Scan for the cell matching the given text and deliver its [X, Y] coordinate at center. 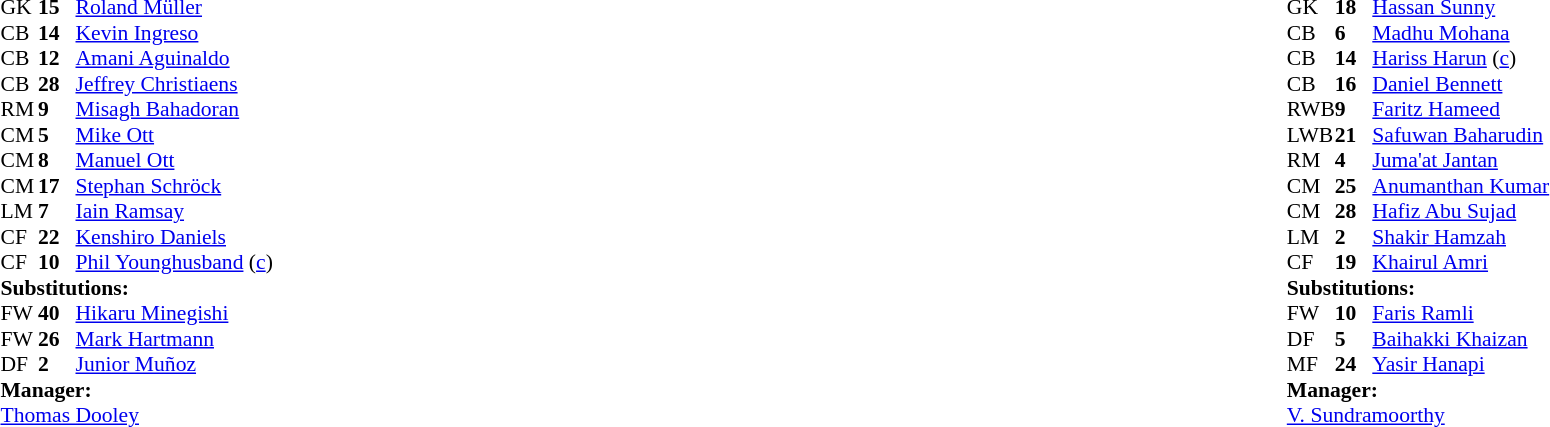
Madhu Mohana [1460, 33]
Faritz Hameed [1460, 109]
Mark Hartmann [174, 339]
Juma'at Jantan [1460, 161]
25 [1354, 186]
Hafiz Abu Sujad [1460, 211]
19 [1354, 263]
4 [1354, 161]
Hariss Harun (c) [1460, 59]
Anumanthan Kumar [1460, 186]
21 [1354, 135]
RWB [1311, 109]
Iain Ramsay [174, 211]
Daniel Bennett [1460, 84]
22 [57, 237]
LWB [1311, 135]
40 [57, 313]
Shakir Hamzah [1460, 237]
24 [1354, 365]
Khairul Amri [1460, 263]
Jeffrey Christiaens [174, 84]
6 [1354, 33]
Junior Muñoz [174, 365]
Faris Ramli [1460, 313]
Mike Ott [174, 135]
Yasir Hanapi [1460, 365]
16 [1354, 84]
8 [57, 161]
Kevin Ingreso [174, 33]
Manuel Ott [174, 161]
7 [57, 211]
26 [57, 339]
Phil Younghusband (c) [174, 263]
Stephan Schröck [174, 186]
Hikaru Minegishi [174, 313]
Misagh Bahadoran [174, 109]
Baihakki Khaizan [1460, 339]
Amani Aguinaldo [174, 59]
17 [57, 186]
Kenshiro Daniels [174, 237]
MF [1311, 365]
Safuwan Baharudin [1460, 135]
12 [57, 59]
